Locate the cell with the specified text and output its (X, Y) center coordinate. 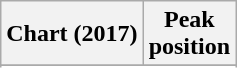
Peakposition (189, 34)
Chart (2017) (72, 34)
